Capture the cell that displays the provided text and extract its (x, y) central coordinate. 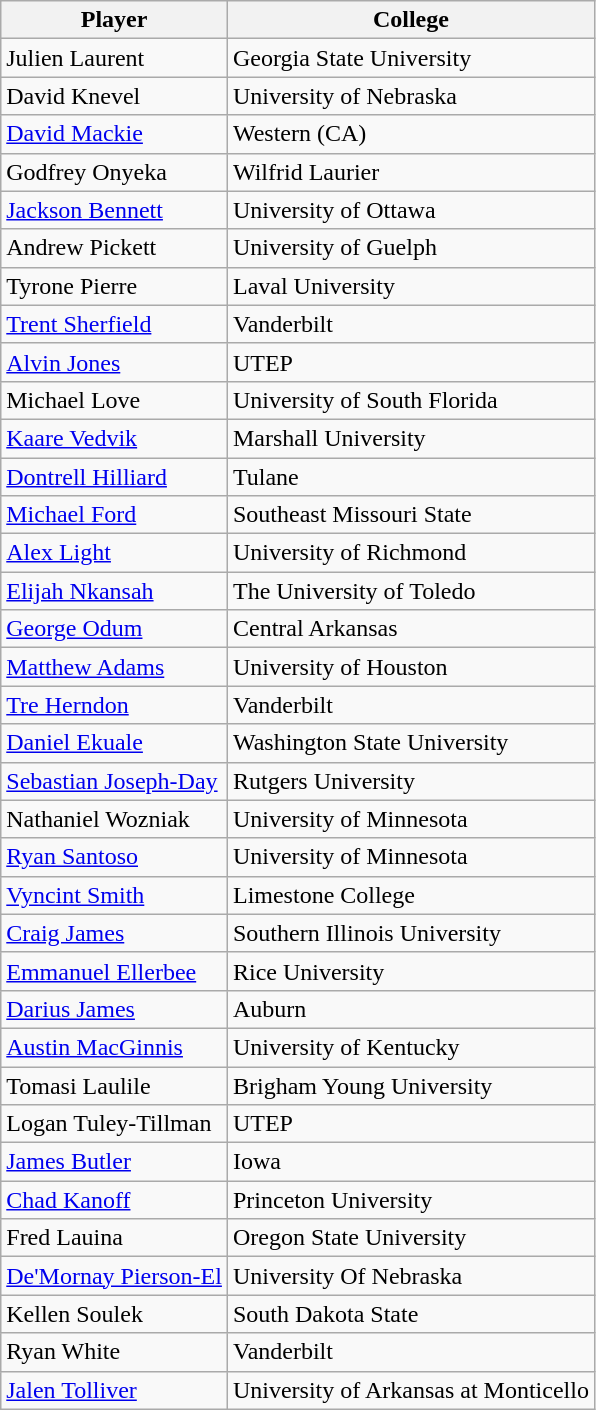
Logan Tuley-Tillman (114, 1124)
Ryan White (114, 1352)
Tulane (410, 477)
Vyncint Smith (114, 895)
Andrew Pickett (114, 248)
Austin MacGinnis (114, 1047)
Trent Sherfield (114, 324)
Jalen Tolliver (114, 1390)
University of Kentucky (410, 1047)
University of Houston (410, 667)
Daniel Ekuale (114, 743)
Player (114, 20)
Tyrone Pierre (114, 286)
Michael Ford (114, 515)
University of Arkansas at Monticello (410, 1390)
Wilfrid Laurier (410, 172)
Alvin Jones (114, 362)
Limestone College (410, 895)
University of Nebraska (410, 96)
Auburn (410, 1009)
South Dakota State (410, 1314)
Oregon State University (410, 1238)
George Odum (114, 629)
Ryan Santoso (114, 857)
Tomasi Laulile (114, 1085)
Dontrell Hilliard (114, 477)
David Mackie (114, 134)
University of Guelph (410, 248)
Darius James (114, 1009)
Iowa (410, 1162)
University of South Florida (410, 400)
Tre Herndon (114, 705)
David Knevel (114, 96)
College (410, 20)
University of Richmond (410, 553)
Emmanuel Ellerbee (114, 971)
Godfrey Onyeka (114, 172)
James Butler (114, 1162)
Southeast Missouri State (410, 515)
Brigham Young University (410, 1085)
University of Ottawa (410, 210)
Georgia State University (410, 58)
Rutgers University (410, 781)
Princeton University (410, 1200)
Kellen Soulek (114, 1314)
Elijah Nkansah (114, 591)
Marshall University (410, 438)
The University of Toledo (410, 591)
Laval University (410, 286)
Craig James (114, 933)
Western (CA) (410, 134)
Fred Lauina (114, 1238)
Southern Illinois University (410, 933)
Washington State University (410, 743)
Sebastian Joseph-Day (114, 781)
Nathaniel Wozniak (114, 819)
Matthew Adams (114, 667)
De'Mornay Pierson-El (114, 1276)
Kaare Vedvik (114, 438)
Michael Love (114, 400)
Central Arkansas (410, 629)
University Of Nebraska (410, 1276)
Jackson Bennett (114, 210)
Julien Laurent (114, 58)
Rice University (410, 971)
Chad Kanoff (114, 1200)
Alex Light (114, 553)
